Pinpoint the cell where the given text exists, returning its (X, Y) midpoint coordinate. 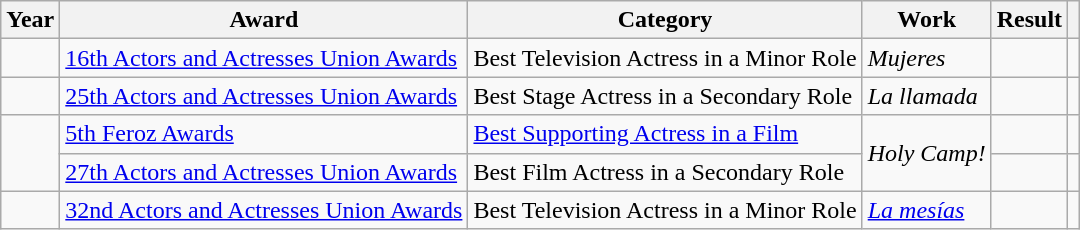
La llamada (926, 96)
Result (1029, 20)
Award (264, 20)
Best Supporting Actress in a Film (665, 134)
Mujeres (926, 58)
5th Feroz Awards (264, 134)
Best Film Actress in a Secondary Role (665, 172)
25th Actors and Actresses Union Awards (264, 96)
La mesías (926, 210)
16th Actors and Actresses Union Awards (264, 58)
Work (926, 20)
Best Stage Actress in a Secondary Role (665, 96)
27th Actors and Actresses Union Awards (264, 172)
Year (30, 20)
Holy Camp! (926, 153)
32nd Actors and Actresses Union Awards (264, 210)
Category (665, 20)
